Identify which cell holds the provided text, then report its [X, Y] central coordinate. 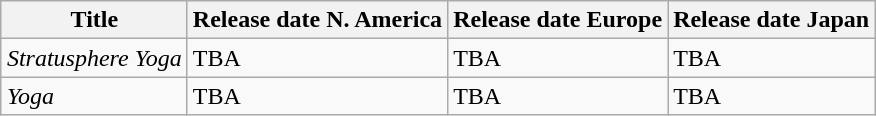
Stratusphere Yoga [94, 58]
Yoga [94, 96]
Release date N. America [317, 20]
Title [94, 20]
Release date Japan [772, 20]
Release date Europe [558, 20]
